Pinpoint the cell where the given text exists, returning its [x, y] midpoint coordinate. 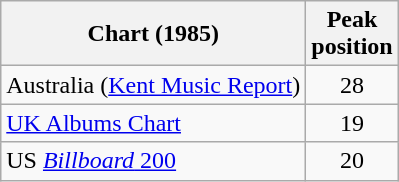
20 [352, 161]
US Billboard 200 [154, 161]
UK Albums Chart [154, 123]
Chart (1985) [154, 34]
Australia (Kent Music Report) [154, 85]
Peakposition [352, 34]
19 [352, 123]
28 [352, 85]
